For the text-containing cell, return its midpoint in [X, Y] coordinate format. 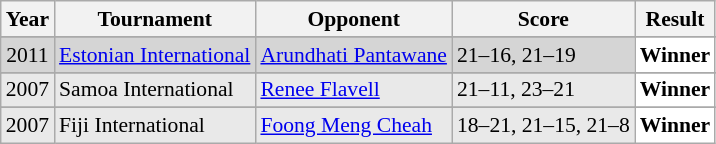
Renee Flavell [354, 90]
Estonian International [154, 55]
Foong Meng Cheah [354, 126]
Tournament [154, 19]
Result [676, 19]
2011 [28, 55]
Year [28, 19]
Arundhati Pantawane [354, 55]
21–16, 21–19 [544, 55]
Samoa International [154, 90]
21–11, 23–21 [544, 90]
Score [544, 19]
Fiji International [154, 126]
Opponent [354, 19]
18–21, 21–15, 21–8 [544, 126]
